Locate the cell with the specified text and output its [x, y] center coordinate. 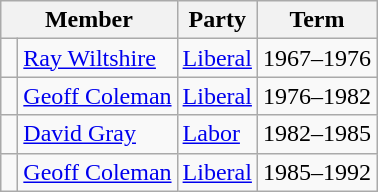
David Gray [98, 134]
Party [217, 20]
1976–1982 [316, 96]
1982–1985 [316, 134]
1967–1976 [316, 58]
Member [89, 20]
1985–1992 [316, 172]
Term [316, 20]
Labor [217, 134]
Ray Wiltshire [98, 58]
